Search for the cell housing the specified text and yield its (X, Y) center coordinate. 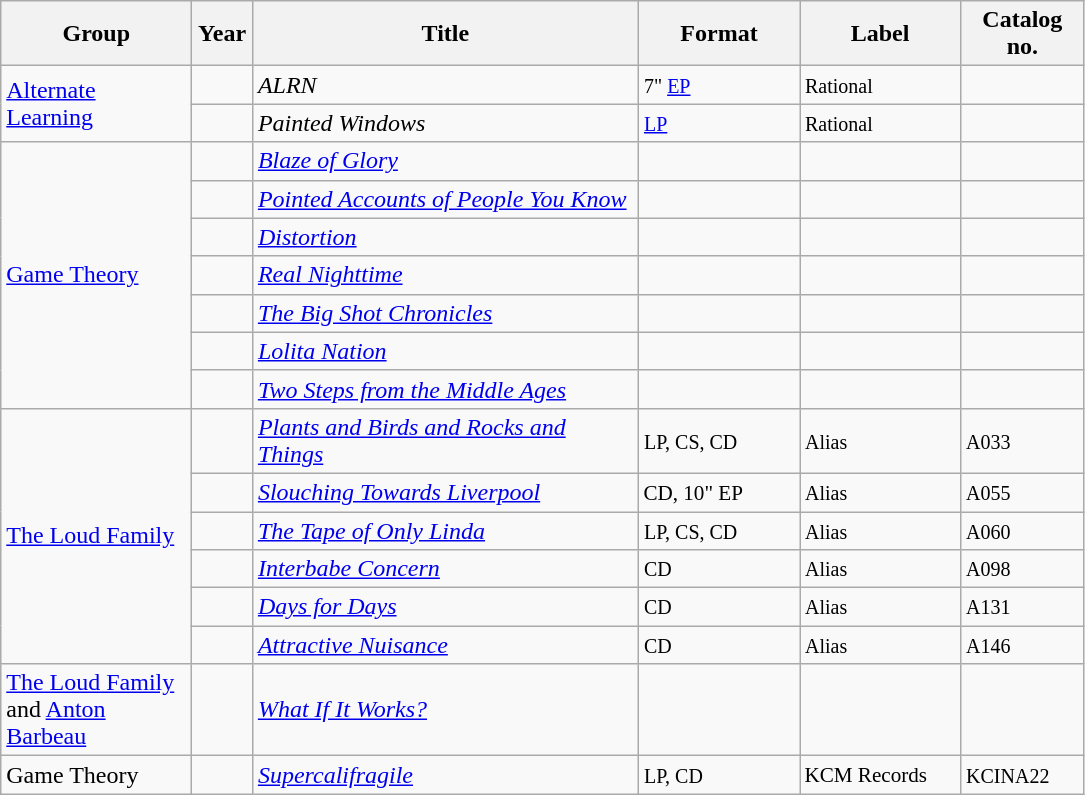
Slouching Towards Liverpool (445, 492)
KCM Records (880, 775)
ALRN (445, 85)
Real Nighttime (445, 275)
Attractive Nuisance (445, 645)
LP (718, 123)
Days for Days (445, 607)
Year (222, 34)
The Loud Family (96, 536)
LP, CD (718, 775)
A146 (1023, 645)
Supercalifragile (445, 775)
Plants and Birds and Rocks and Things (445, 440)
What If It Works? (445, 710)
Title (445, 34)
Format (718, 34)
The Tape of Only Linda (445, 531)
7" EP (718, 85)
A033 (1023, 440)
Group (96, 34)
A098 (1023, 569)
Alternate Learning (96, 104)
Distortion (445, 237)
A060 (1023, 531)
The Loud Family and Anton Barbeau (96, 710)
CD, 10" EP (718, 492)
Catalog no. (1023, 34)
KCINA22 (1023, 775)
Label (880, 34)
Painted Windows (445, 123)
Interbabe Concern (445, 569)
Lolita Nation (445, 351)
A055 (1023, 492)
A131 (1023, 607)
Pointed Accounts of People You Know (445, 199)
The Big Shot Chronicles (445, 313)
Two Steps from the Middle Ages (445, 389)
Blaze of Glory (445, 161)
